Return [x, y] of the center of cell containing provided text 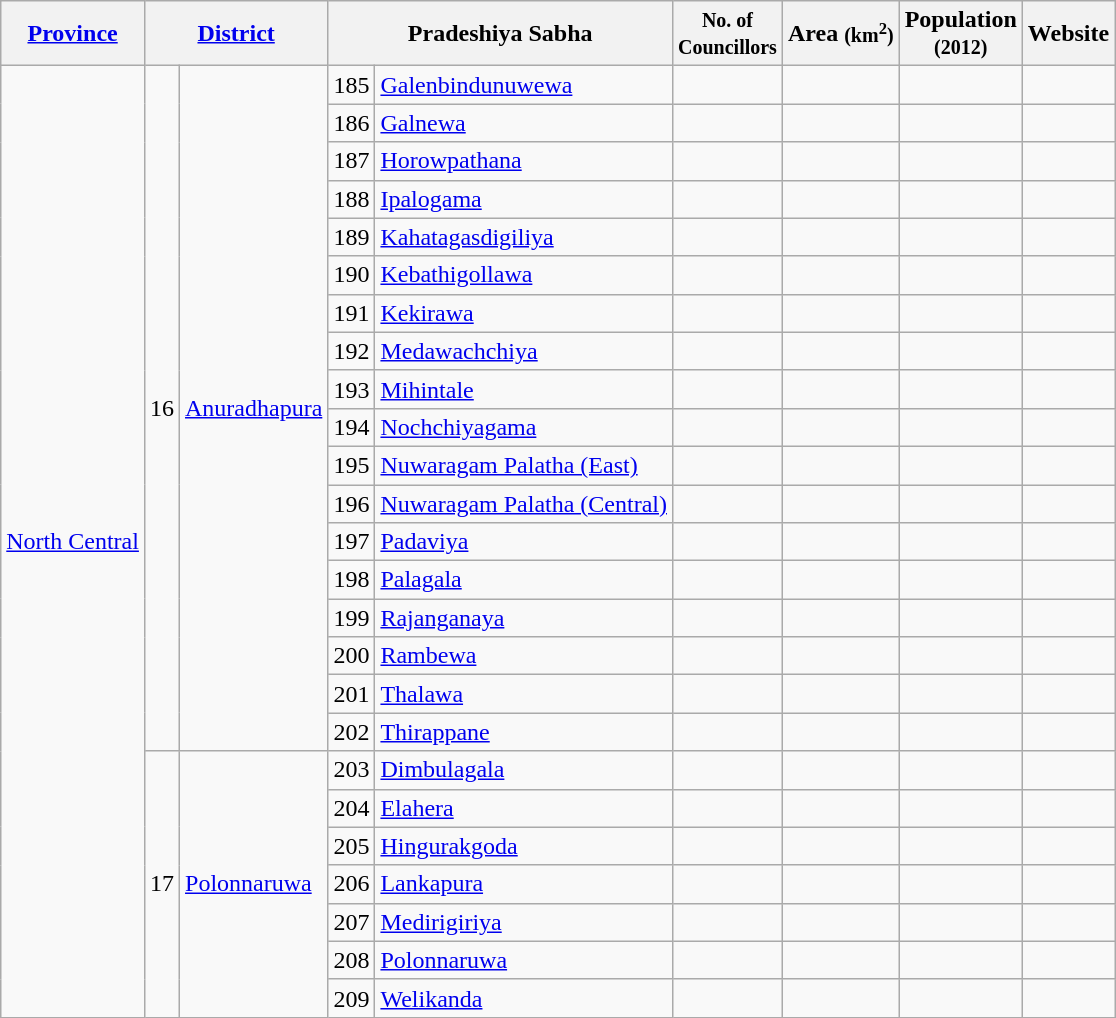
Horowpathana [524, 161]
Ipalogama [524, 199]
Mihintale [524, 389]
Nuwaragam Palatha (Central) [524, 503]
Kahatagasdigiliya [524, 237]
191 [352, 313]
Anuradhapura [254, 408]
Kekirawa [524, 313]
207 [352, 922]
Medirigiriya [524, 922]
Welikanda [524, 998]
199 [352, 618]
Province [73, 34]
Thalawa [524, 694]
203 [352, 770]
Nuwaragam Palatha (East) [524, 465]
Lankapura [524, 884]
189 [352, 237]
16 [162, 408]
185 [352, 85]
Rambewa [524, 656]
195 [352, 465]
Kebathigollawa [524, 275]
Thirappane [524, 732]
205 [352, 846]
Dimbulagala [524, 770]
194 [352, 427]
201 [352, 694]
Pradeshiya Sabha [500, 34]
Nochchiyagama [524, 427]
192 [352, 351]
No. ofCouncillors [728, 34]
Medawachchiya [524, 351]
Elahera [524, 808]
Galenbindunuwewa [524, 85]
Website [1068, 34]
208 [352, 960]
Hingurakgoda [524, 846]
188 [352, 199]
Area (km2) [840, 34]
17 [162, 884]
District [236, 34]
204 [352, 808]
186 [352, 123]
202 [352, 732]
209 [352, 998]
North Central [73, 542]
196 [352, 503]
187 [352, 161]
198 [352, 580]
Palagala [524, 580]
Padaviya [524, 542]
Rajanganaya [524, 618]
Population(2012) [960, 34]
190 [352, 275]
206 [352, 884]
197 [352, 542]
193 [352, 389]
Galnewa [524, 123]
200 [352, 656]
